Locate the cell with the specified text and output its [x, y] center coordinate. 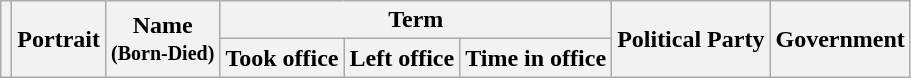
Portrait [59, 39]
Government [840, 39]
Left office [402, 58]
Political Party [691, 39]
Time in office [536, 58]
Took office [282, 58]
Name(Born-Died) [162, 39]
Term [416, 20]
